Output the (x, y) coordinate of the center of the cell containing the given text.  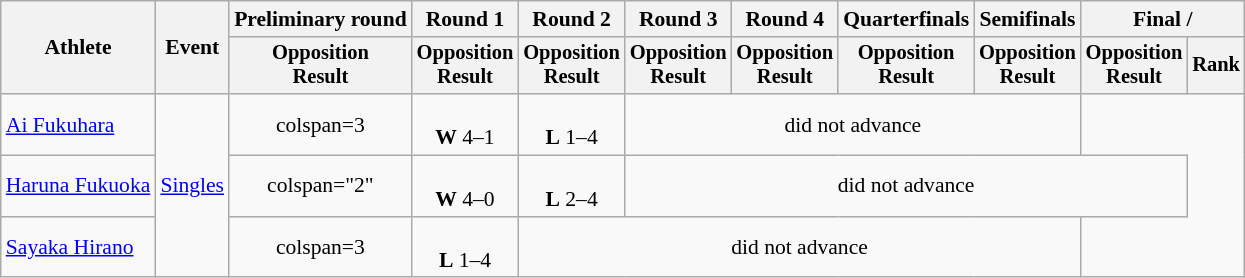
W 4–1 (466, 124)
Haruna Fukuoka (78, 186)
W 4–0 (466, 186)
Round 1 (466, 19)
Semifinals (1028, 19)
Athlete (78, 48)
Ai Fukuhara (78, 124)
Rank (1216, 66)
Event (192, 48)
Round 3 (678, 19)
Sayaka Hirano (78, 248)
L 2–4 (572, 186)
Singles (192, 186)
Final / (1163, 19)
Round 2 (572, 19)
colspan="2" (320, 186)
Round 4 (784, 19)
Quarterfinals (906, 19)
Preliminary round (320, 19)
